Output the [X, Y] coordinate of the center of the cell containing the given text.  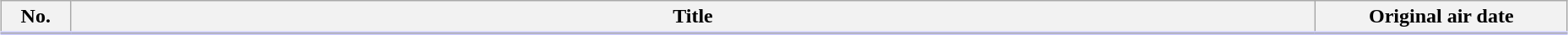
No. [35, 17]
Original air date [1441, 17]
Title [693, 17]
